Extract the (x, y) coordinate from the center of the cell holding the provided text.  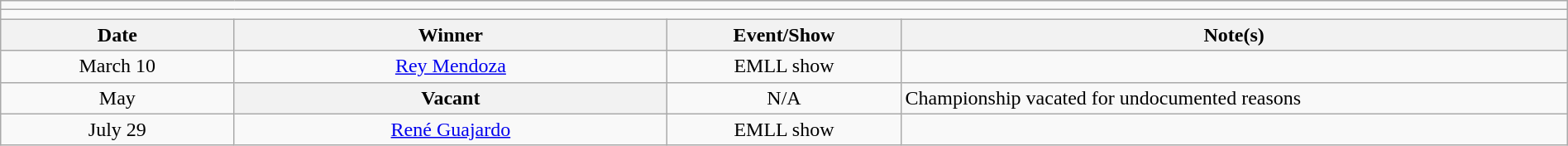
July 29 (117, 129)
Rey Mendoza (451, 66)
Winner (451, 35)
René Guajardo (451, 129)
Note(s) (1234, 35)
Championship vacated for undocumented reasons (1234, 98)
May (117, 98)
March 10 (117, 66)
Date (117, 35)
Event/Show (784, 35)
N/A (784, 98)
Vacant (451, 98)
